Identify which cell holds the provided text, then report its [X, Y] central coordinate. 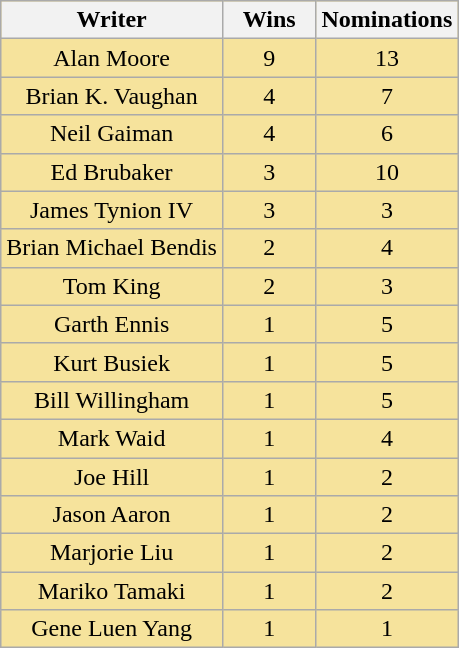
Gene Luen Yang [112, 629]
10 [387, 172]
Joe Hill [112, 477]
Marjorie Liu [112, 553]
Mariko Tamaki [112, 591]
Neil Gaiman [112, 134]
Kurt Busiek [112, 362]
Ed Brubaker [112, 172]
Nominations [387, 20]
Wins [269, 20]
James Tynion IV [112, 210]
Jason Aaron [112, 515]
13 [387, 58]
Bill Willingham [112, 400]
Garth Ennis [112, 324]
Brian K. Vaughan [112, 96]
Brian Michael Bendis [112, 248]
Alan Moore [112, 58]
Writer [112, 20]
7 [387, 96]
Tom King [112, 286]
9 [269, 58]
Mark Waid [112, 438]
6 [387, 134]
